Scan for the cell matching the given text and deliver its [X, Y] coordinate at center. 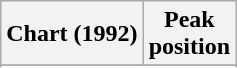
Peakposition [189, 34]
Chart (1992) [72, 34]
